Provide the [X, Y] coordinate of the cell's center where the given text is located.  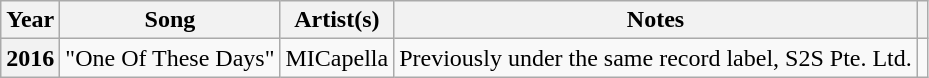
2016 [30, 58]
Song [170, 20]
"One Of These Days" [170, 58]
MICapella [337, 58]
Previously under the same record label, S2S Pte. Ltd. [656, 58]
Notes [656, 20]
Artist(s) [337, 20]
Year [30, 20]
